Search for the cell housing the specified text and yield its (X, Y) center coordinate. 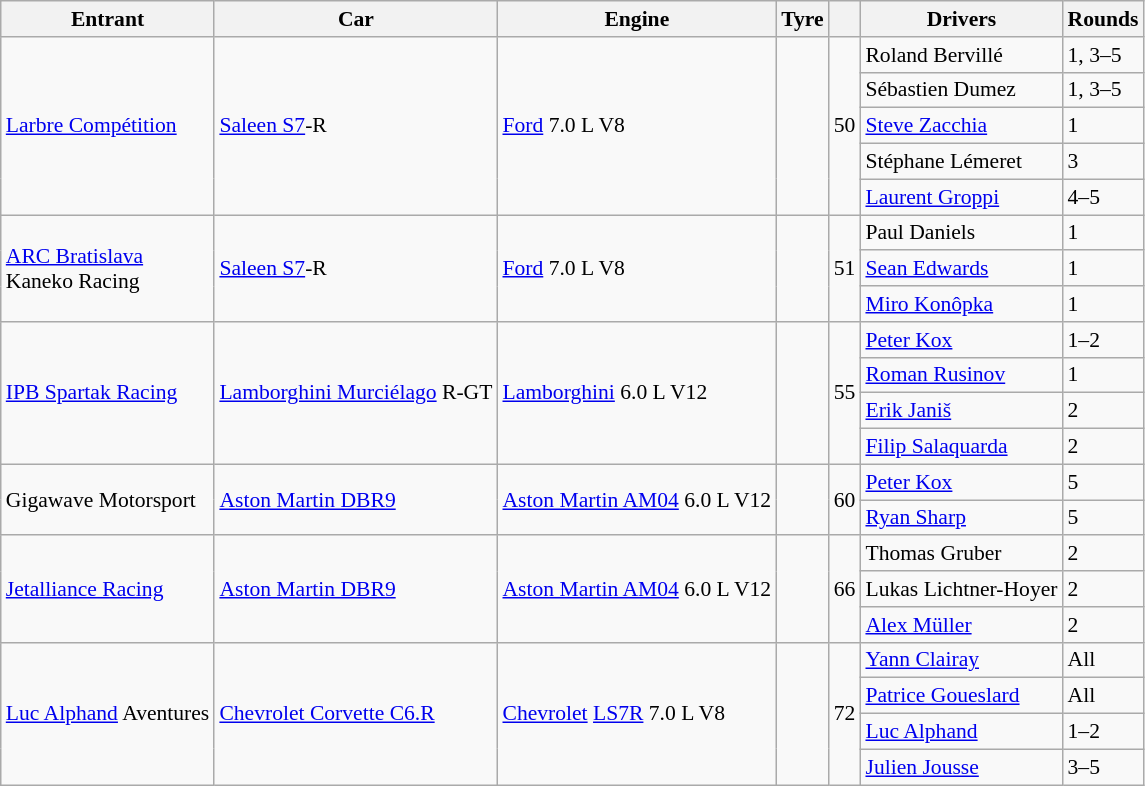
Julien Jousse (961, 767)
Larbre Compétition (108, 126)
Lamborghini 6.0 L V12 (636, 393)
Yann Clairay (961, 660)
Miro Konôpka (961, 304)
Luc Alphand (961, 732)
Chevrolet LS7R 7.0 L V8 (636, 713)
Filip Salaquarda (961, 447)
Thomas Gruber (961, 554)
IPB Spartak Racing (108, 393)
Roland Bervillé (961, 55)
51 (845, 268)
Patrice Goueslard (961, 696)
Jetalliance Racing (108, 590)
Ryan Sharp (961, 518)
ARC Bratislava Kaneko Racing (108, 268)
Luc Alphand Aventures (108, 713)
66 (845, 590)
Sean Edwards (961, 269)
Rounds (1104, 19)
Steve Zacchia (961, 126)
4–5 (1104, 197)
Lukas Lichtner-Hoyer (961, 589)
3 (1104, 162)
Stéphane Lémeret (961, 162)
Paul Daniels (961, 233)
Tyre (802, 19)
72 (845, 713)
Lamborghini Murciélago R-GT (356, 393)
55 (845, 393)
Drivers (961, 19)
Entrant (108, 19)
50 (845, 126)
3–5 (1104, 767)
Chevrolet Corvette C6.R (356, 713)
60 (845, 500)
Engine (636, 19)
Gigawave Motorsport (108, 500)
Roman Rusinov (961, 375)
Erik Janiš (961, 411)
Car (356, 19)
Alex Müller (961, 625)
Laurent Groppi (961, 197)
Sébastien Dumez (961, 90)
